Identify which cell holds the provided text, then report its (x, y) central coordinate. 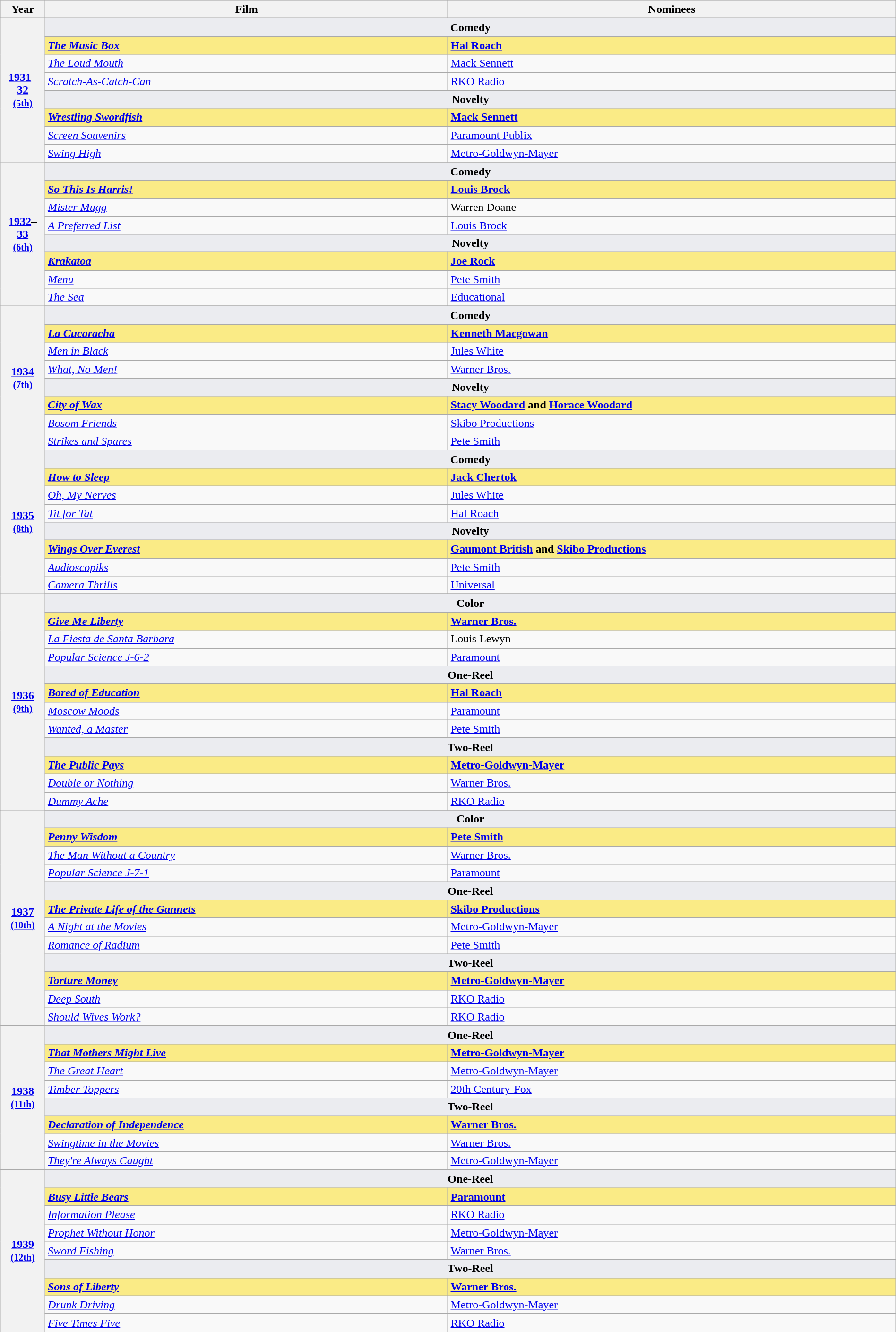
Men in Black (247, 351)
Educational (672, 297)
The Music Box (247, 45)
Scratch-As-Catch-Can (247, 81)
Wings Over Everest (247, 549)
How to Sleep (247, 477)
A Preferred List (247, 225)
Moscow Moods (247, 711)
They're Always Caught (247, 1161)
Camera Thrills (247, 585)
Krakatoa (247, 261)
Popular Science J-6-2 (247, 657)
City of Wax (247, 405)
Strikes and Spares (247, 441)
Five Times Five (247, 1323)
The Public Pays (247, 765)
1939(12th) (23, 1251)
A Night at the Movies (247, 927)
Torture Money (247, 981)
Audioscopiks (247, 567)
Gaumont British and Skibo Productions (672, 549)
1937(10th) (23, 918)
Popular Science J-7-1 (247, 873)
Bored of Education (247, 693)
1932–33(6th) (23, 234)
1935(8th) (23, 522)
Deep South (247, 999)
Penny Wisdom (247, 837)
1934(7th) (23, 378)
So This Is Harris! (247, 189)
The Sea (247, 297)
Drunk Driving (247, 1305)
Timber Toppers (247, 1089)
Oh, My Nerves (247, 495)
Menu (247, 279)
The Man Without a Country (247, 855)
Universal (672, 585)
Should Wives Work? (247, 1017)
Screen Souvenirs (247, 135)
Bosom Friends (247, 423)
Wanted, a Master (247, 729)
Mister Mugg (247, 207)
Swingtime in the Movies (247, 1143)
Year (23, 9)
Busy Little Bears (247, 1197)
La Fiesta de Santa Barbara (247, 639)
20th Century-Fox (672, 1089)
Film (247, 9)
Information Please (247, 1215)
Stacy Woodard and Horace Woodard (672, 405)
1938(11th) (23, 1098)
1931–32(5th) (23, 90)
Dummy Ache (247, 801)
Wrestling Swordfish (247, 117)
What, No Men! (247, 369)
Swing High (247, 153)
Louis Lewyn (672, 639)
Jack Chertok (672, 477)
Joe Rock (672, 261)
Give Me Liberty (247, 621)
The Loud Mouth (247, 63)
That Mothers Might Live (247, 1053)
1936(9th) (23, 702)
The Private Life of the Gannets (247, 909)
Declaration of Independence (247, 1125)
Sword Fishing (247, 1251)
Nominees (672, 9)
Prophet Without Honor (247, 1233)
Double or Nothing (247, 783)
La Cucaracha (247, 333)
Paramount Publix (672, 135)
Romance of Radium (247, 945)
The Great Heart (247, 1071)
Warren Doane (672, 207)
Kenneth Macgowan (672, 333)
Sons of Liberty (247, 1287)
Tit for Tat (247, 513)
